Detect which cell encompasses the target text, then output its (X, Y) center coordinate. 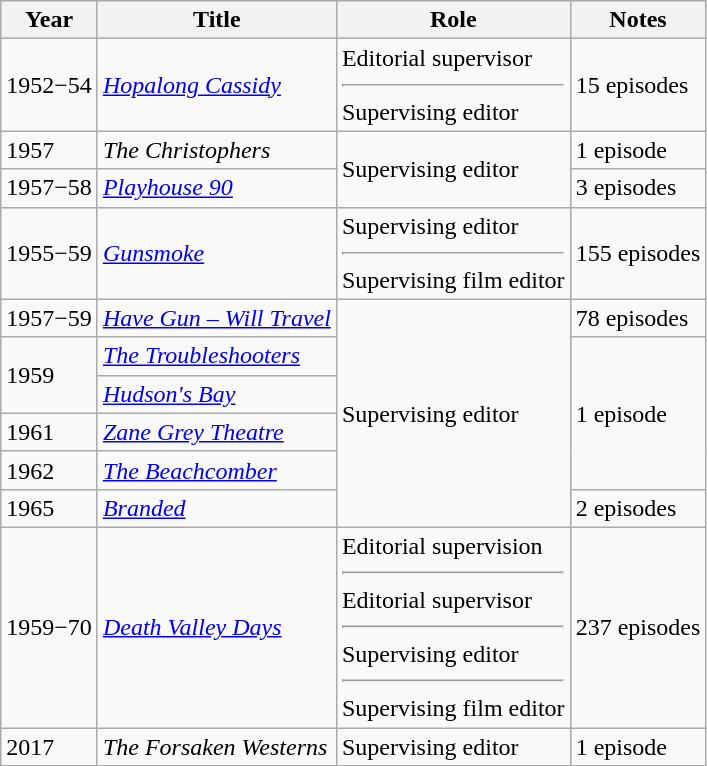
Death Valley Days (216, 627)
The Forsaken Westerns (216, 747)
Editorial supervisorSupervising editor (453, 85)
Playhouse 90 (216, 188)
1957−58 (50, 188)
1962 (50, 470)
1959−70 (50, 627)
1957−59 (50, 318)
The Troubleshooters (216, 356)
1952−54 (50, 85)
Year (50, 20)
1957 (50, 150)
155 episodes (638, 253)
2017 (50, 747)
15 episodes (638, 85)
Gunsmoke (216, 253)
Supervising editorSupervising film editor (453, 253)
Have Gun – Will Travel (216, 318)
Title (216, 20)
Notes (638, 20)
3 episodes (638, 188)
2 episodes (638, 508)
1959 (50, 375)
The Christophers (216, 150)
1955−59 (50, 253)
Branded (216, 508)
Role (453, 20)
Hudson's Bay (216, 394)
Hopalong Cassidy (216, 85)
Editorial supervisionEditorial supervisorSupervising editorSupervising film editor (453, 627)
78 episodes (638, 318)
The Beachcomber (216, 470)
Zane Grey Theatre (216, 432)
1961 (50, 432)
237 episodes (638, 627)
1965 (50, 508)
